Output the (x, y) coordinate of the center of the cell containing the given text.  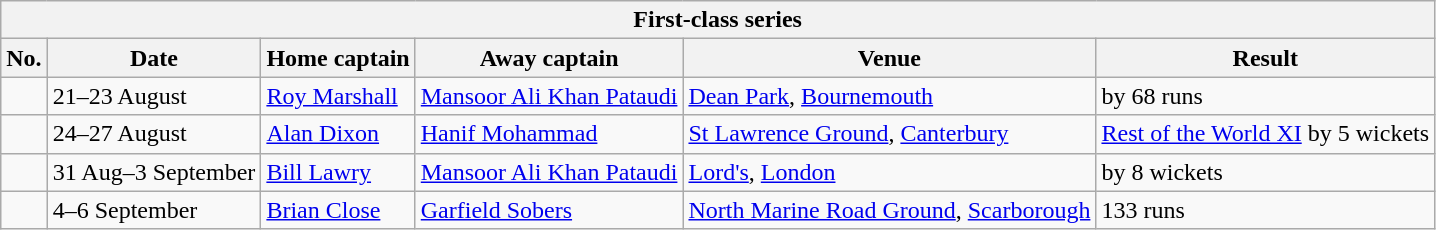
Dean Park, Bournemouth (890, 96)
Result (1266, 58)
Bill Lawry (338, 172)
Brian Close (338, 210)
by 68 runs (1266, 96)
No. (24, 58)
Lord's, London (890, 172)
Date (154, 58)
Home captain (338, 58)
24–27 August (154, 134)
21–23 August (154, 96)
by 8 wickets (1266, 172)
133 runs (1266, 210)
Away captain (549, 58)
St Lawrence Ground, Canterbury (890, 134)
4–6 September (154, 210)
Roy Marshall (338, 96)
Venue (890, 58)
North Marine Road Ground, Scarborough (890, 210)
Alan Dixon (338, 134)
First-class series (718, 20)
Garfield Sobers (549, 210)
31 Aug–3 September (154, 172)
Rest of the World XI by 5 wickets (1266, 134)
Hanif Mohammad (549, 134)
